Detect which cell encompasses the target text, then output its [X, Y] center coordinate. 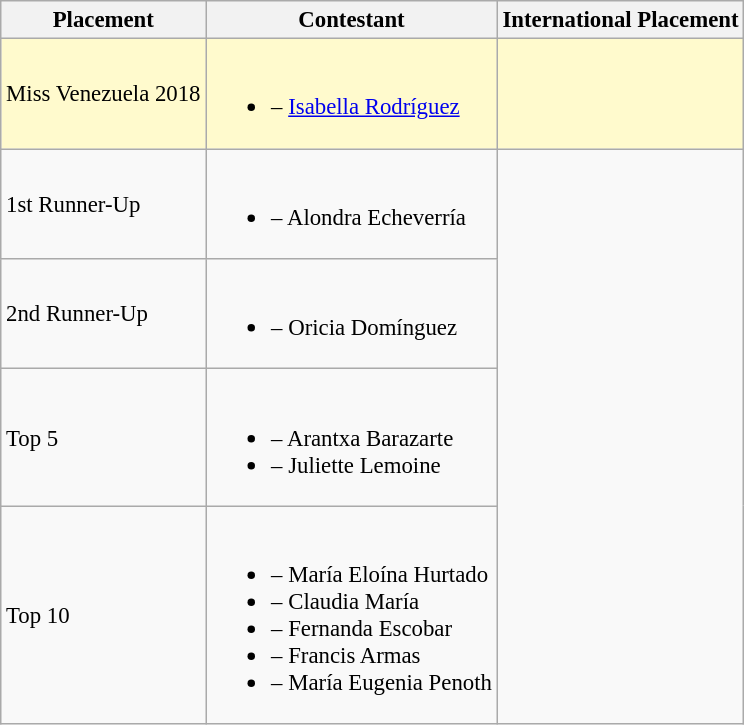
Top 5 [104, 438]
– María Eloína Hurtado – Claudia María – Fernanda Escobar – Francis Armas – María Eugenia Penoth [352, 615]
– Arantxa Barazarte – Juliette Lemoine [352, 438]
1st Runner-Up [104, 204]
2nd Runner-Up [104, 314]
Top 10 [104, 615]
International Placement [620, 20]
– Oricia Domínguez [352, 314]
Placement [104, 20]
– Isabella Rodríguez [352, 94]
Contestant [352, 20]
Miss Venezuela 2018 [104, 94]
– Alondra Echeverría [352, 204]
